Extract the [X, Y] coordinate from the center of the cell holding the provided text.  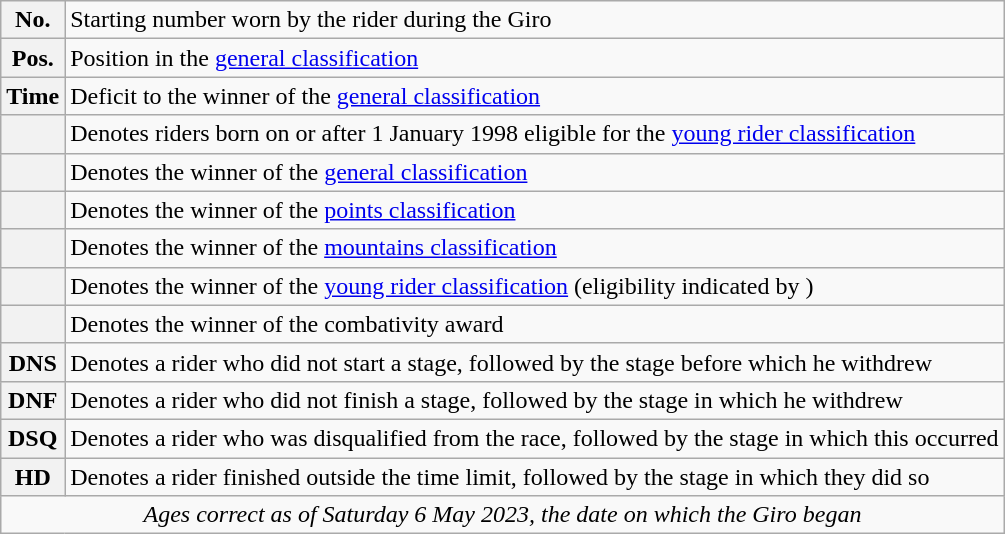
Pos. [33, 58]
Denotes the winner of the points classification [534, 210]
HD [33, 477]
Deficit to the winner of the general classification [534, 96]
Starting number worn by the rider during the Giro [534, 20]
DNF [33, 400]
DNS [33, 362]
Denotes a rider who was disqualified from the race, followed by the stage in which this occurred [534, 438]
Ages correct as of Saturday 6 May 2023, the date on which the Giro began [502, 515]
Denotes riders born on or after 1 January 1998 eligible for the young rider classification [534, 134]
Denotes the winner of the young rider classification (eligibility indicated by ) [534, 286]
Denotes the winner of the mountains classification [534, 248]
Denotes a rider who did not start a stage, followed by the stage before which he withdrew [534, 362]
Denotes the winner of the general classification [534, 172]
Position in the general classification [534, 58]
Denotes the winner of the combativity award [534, 324]
Denotes a rider who did not finish a stage, followed by the stage in which he withdrew [534, 400]
No. [33, 20]
DSQ [33, 438]
Denotes a rider finished outside the time limit, followed by the stage in which they did so [534, 477]
Time [33, 96]
